Output the (x, y) coordinate of the center of the cell containing the given text.  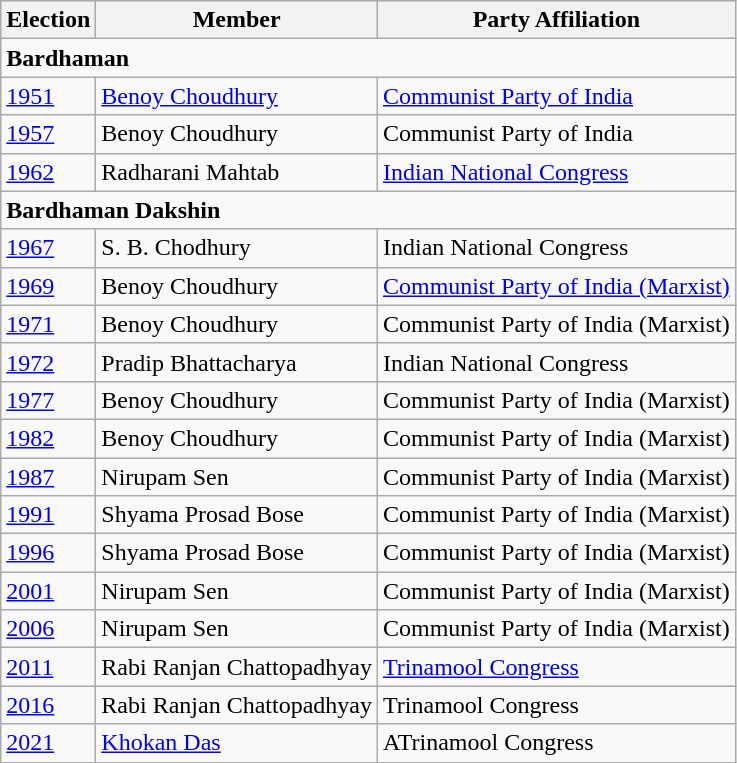
1991 (48, 515)
2006 (48, 629)
1969 (48, 286)
Member (237, 20)
1996 (48, 553)
S. B. Chodhury (237, 248)
2021 (48, 743)
1987 (48, 477)
1977 (48, 400)
Bardhaman (368, 58)
2011 (48, 667)
Khokan Das (237, 743)
1957 (48, 134)
Pradip Bhattacharya (237, 362)
Party Affiliation (556, 20)
1982 (48, 438)
1951 (48, 96)
2016 (48, 705)
Bardhaman Dakshin (368, 210)
1967 (48, 248)
Election (48, 20)
1972 (48, 362)
1962 (48, 172)
Radharani Mahtab (237, 172)
2001 (48, 591)
ATrinamool Congress (556, 743)
1971 (48, 324)
